Capture the cell that displays the provided text and extract its (x, y) central coordinate. 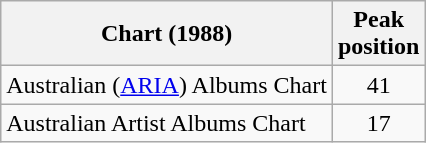
41 (378, 85)
Australian (ARIA) Albums Chart (167, 85)
17 (378, 123)
Chart (1988) (167, 34)
Peakposition (378, 34)
Australian Artist Albums Chart (167, 123)
